Find where the given text appears and provide that cell's center as [X, Y] coordinate. 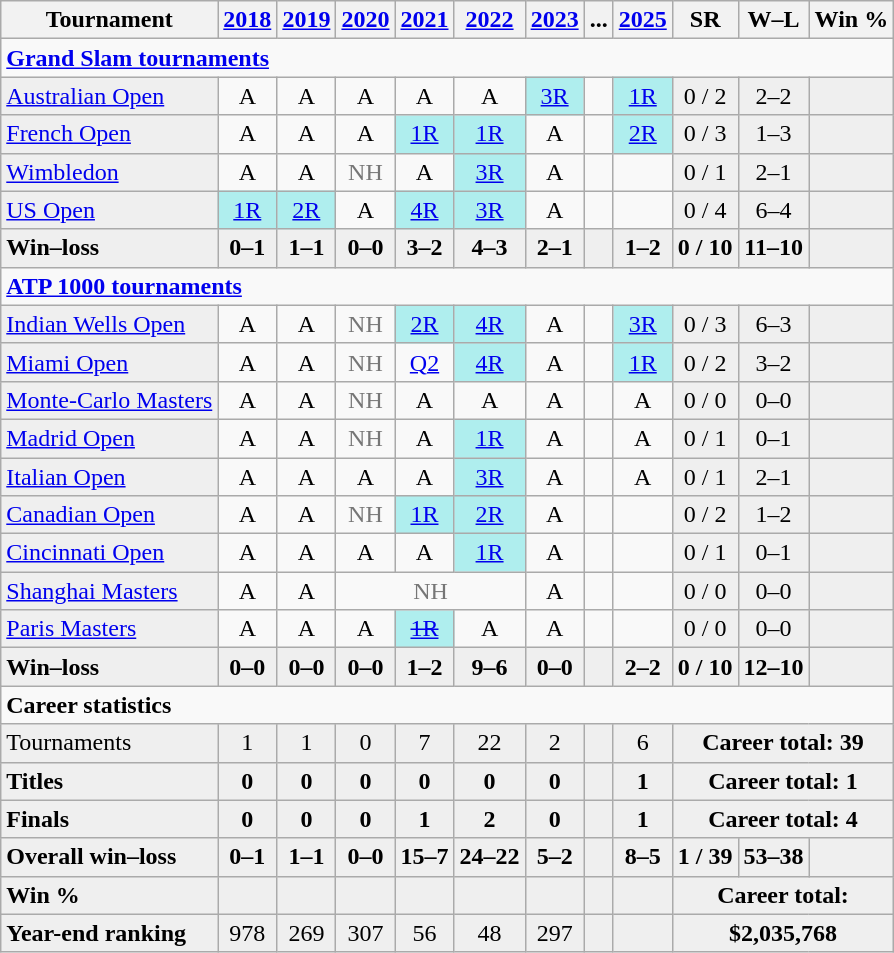
Overall win–loss [110, 857]
Italian Open [110, 477]
269 [306, 933]
Career total: 39 [782, 743]
1 / 39 [705, 857]
Grand Slam tournaments [448, 58]
2018 [248, 20]
Year-end ranking [110, 933]
48 [490, 933]
Madrid Open [110, 438]
15–7 [424, 857]
2023 [554, 20]
French Open [110, 134]
W–L [774, 20]
Finals [110, 819]
1–3 [774, 134]
2022 [490, 20]
Tournaments [110, 743]
2021 [424, 20]
Career total: 1 [782, 781]
24–22 [490, 857]
Tournament [110, 20]
Titles [110, 781]
Career statistics [448, 705]
Indian Wells Open [110, 324]
2025 [642, 20]
Australian Open [110, 96]
Miami Open [110, 362]
4–3 [490, 248]
Shanghai Masters [110, 591]
12–10 [774, 667]
2020 [366, 20]
6–3 [774, 324]
... [598, 20]
$2,035,768 [782, 933]
Q2 [424, 362]
9–6 [490, 667]
8–5 [642, 857]
Paris Masters [110, 629]
6 [642, 743]
22 [490, 743]
978 [248, 933]
53–38 [774, 857]
307 [366, 933]
Cincinnati Open [110, 553]
56 [424, 933]
5–2 [554, 857]
Wimbledon [110, 172]
ATP 1000 tournaments [448, 286]
Canadian Open [110, 515]
11–10 [774, 248]
Monte-Carlo Masters [110, 400]
7 [424, 743]
297 [554, 933]
US Open [110, 210]
Career total: [782, 895]
6–4 [774, 210]
SR [705, 20]
2019 [306, 20]
0 / 4 [705, 210]
Career total: 4 [782, 819]
